Locate the cell with the specified text and output its [x, y] center coordinate. 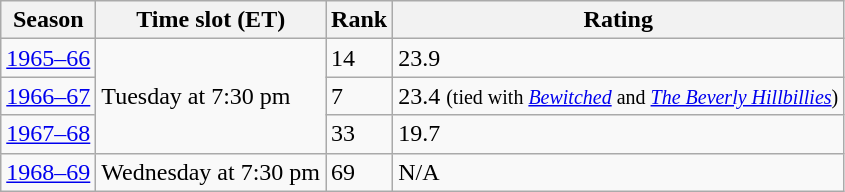
Rating [618, 20]
Time slot (ET) [211, 20]
Tuesday at 7:30 pm [211, 96]
23.9 [618, 58]
69 [360, 172]
1968–69 [48, 172]
Wednesday at 7:30 pm [211, 172]
1966–67 [48, 96]
7 [360, 96]
N/A [618, 172]
14 [360, 58]
23.4 (tied with Bewitched and The Beverly Hillbillies) [618, 96]
1965–66 [48, 58]
Season [48, 20]
Rank [360, 20]
1967–68 [48, 134]
19.7 [618, 134]
33 [360, 134]
